Identify which cell holds the provided text, then report its (X, Y) central coordinate. 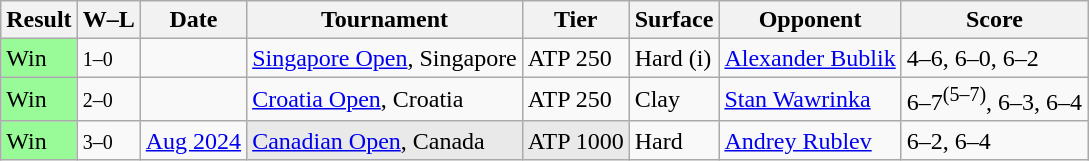
Result (39, 20)
Andrey Rublev (810, 140)
Stan Wawrinka (810, 100)
W–L (108, 20)
4–6, 6–0, 6–2 (994, 58)
Aug 2024 (193, 140)
ATP 1000 (576, 140)
Score (994, 20)
Surface (674, 20)
Croatia Open, Croatia (385, 100)
Alexander Bublik (810, 58)
Tournament (385, 20)
Opponent (810, 20)
Hard (i) (674, 58)
2–0 (108, 100)
Clay (674, 100)
6–2, 6–4 (994, 140)
6–7(5–7), 6–3, 6–4 (994, 100)
1–0 (108, 58)
Hard (674, 140)
3–0 (108, 140)
Singapore Open, Singapore (385, 58)
Date (193, 20)
Tier (576, 20)
Canadian Open, Canada (385, 140)
